For the text-containing cell, return its midpoint in [X, Y] coordinate format. 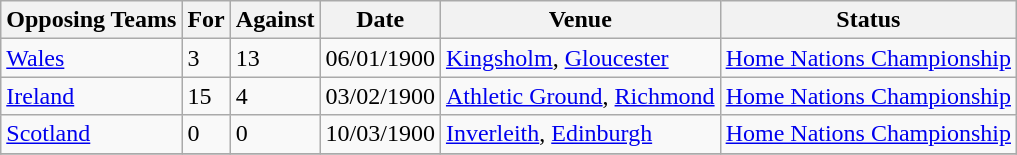
15 [206, 96]
Athletic Ground, Richmond [580, 96]
For [206, 20]
Opposing Teams [92, 20]
3 [206, 58]
Status [868, 20]
Wales [92, 58]
06/01/1900 [380, 58]
Ireland [92, 96]
Venue [580, 20]
Kingsholm, Gloucester [580, 58]
Against [275, 20]
Inverleith, Edinburgh [580, 134]
10/03/1900 [380, 134]
4 [275, 96]
Date [380, 20]
03/02/1900 [380, 96]
13 [275, 58]
Scotland [92, 134]
